Find where the given text appears and provide that cell's center as (x, y) coordinate. 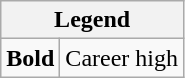
Legend (92, 20)
Bold (30, 58)
Career high (122, 58)
